Find where the given text appears and provide that cell's center as [x, y] coordinate. 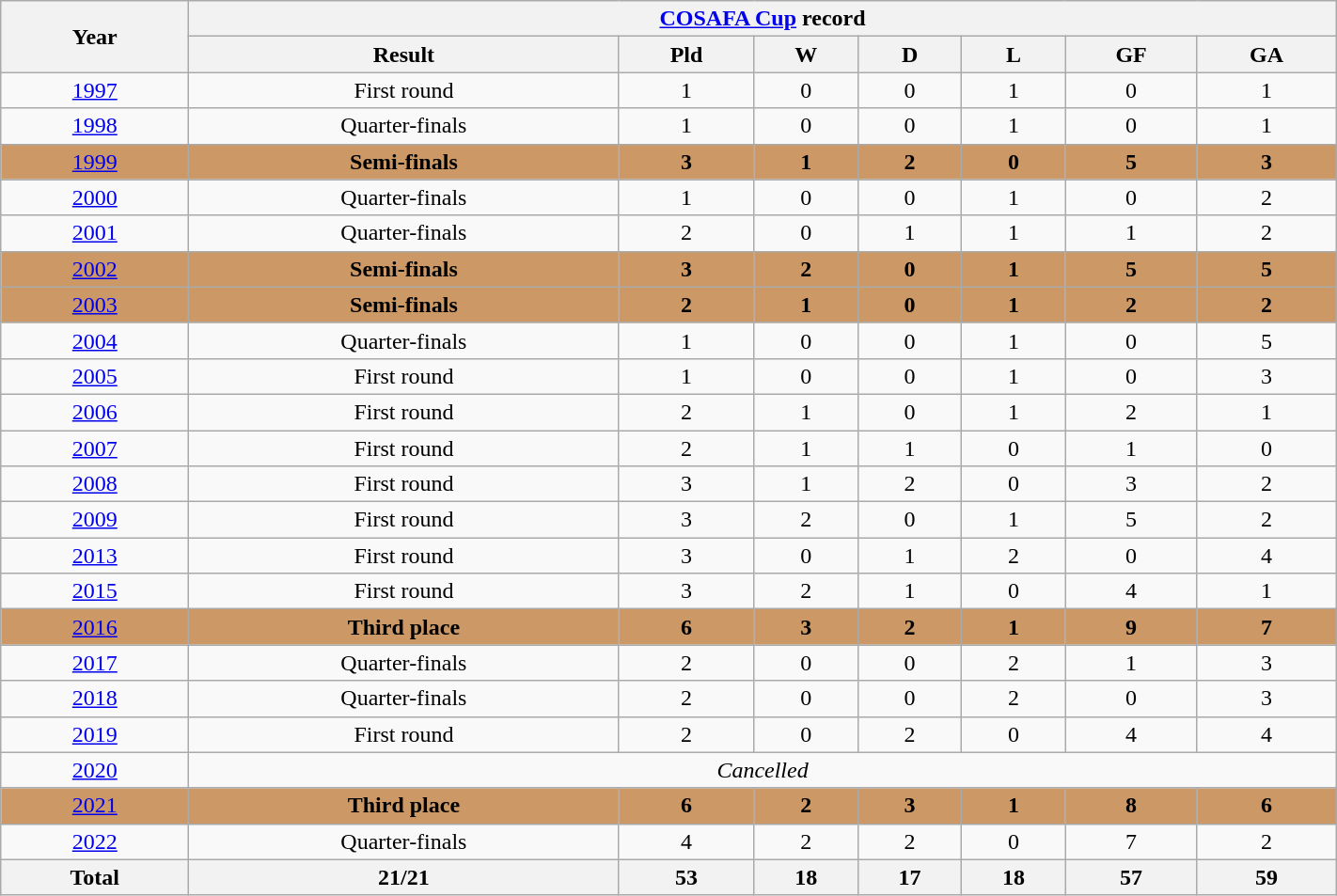
2009 [95, 520]
2021 [95, 806]
L [1014, 55]
2022 [95, 841]
2019 [95, 734]
2015 [95, 591]
Pld [686, 55]
D [909, 55]
2005 [95, 376]
COSAFA Cup record [763, 19]
21/21 [404, 877]
Result [404, 55]
2001 [95, 233]
GF [1131, 55]
17 [909, 877]
Total [95, 877]
2020 [95, 770]
2017 [95, 663]
Year [95, 37]
57 [1131, 877]
1998 [95, 126]
2007 [95, 448]
8 [1131, 806]
2004 [95, 340]
2003 [95, 305]
2002 [95, 269]
2018 [95, 699]
2008 [95, 484]
2000 [95, 197]
53 [686, 877]
W [806, 55]
9 [1131, 627]
59 [1266, 877]
2013 [95, 556]
2016 [95, 627]
2006 [95, 412]
1997 [95, 90]
Cancelled [763, 770]
GA [1266, 55]
1999 [95, 162]
